Identify which cell holds the provided text, then report its [X, Y] central coordinate. 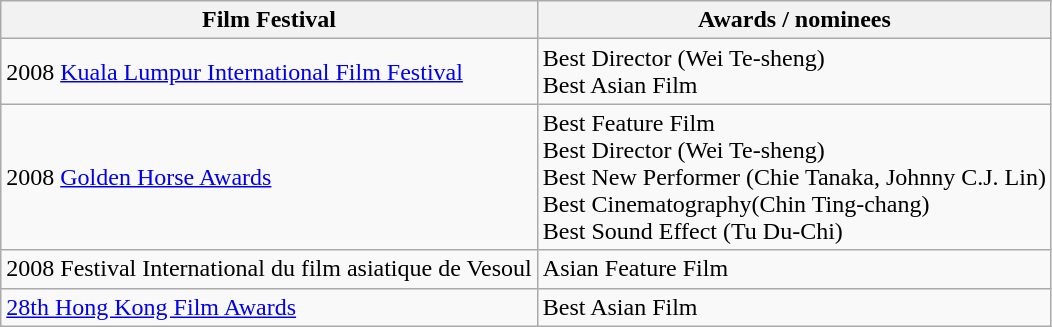
2008 Golden Horse Awards [270, 177]
Asian Feature Film [794, 269]
Best Director (Wei Te-sheng)Best Asian Film [794, 72]
Best Asian Film [794, 307]
28th Hong Kong Film Awards [270, 307]
Film Festival [270, 20]
Awards / nominees [794, 20]
2008 Kuala Lumpur International Film Festival [270, 72]
2008 Festival International du film asiatique de Vesoul [270, 269]
